From the cell containing the given text, extract its center point as [x, y] coordinate. 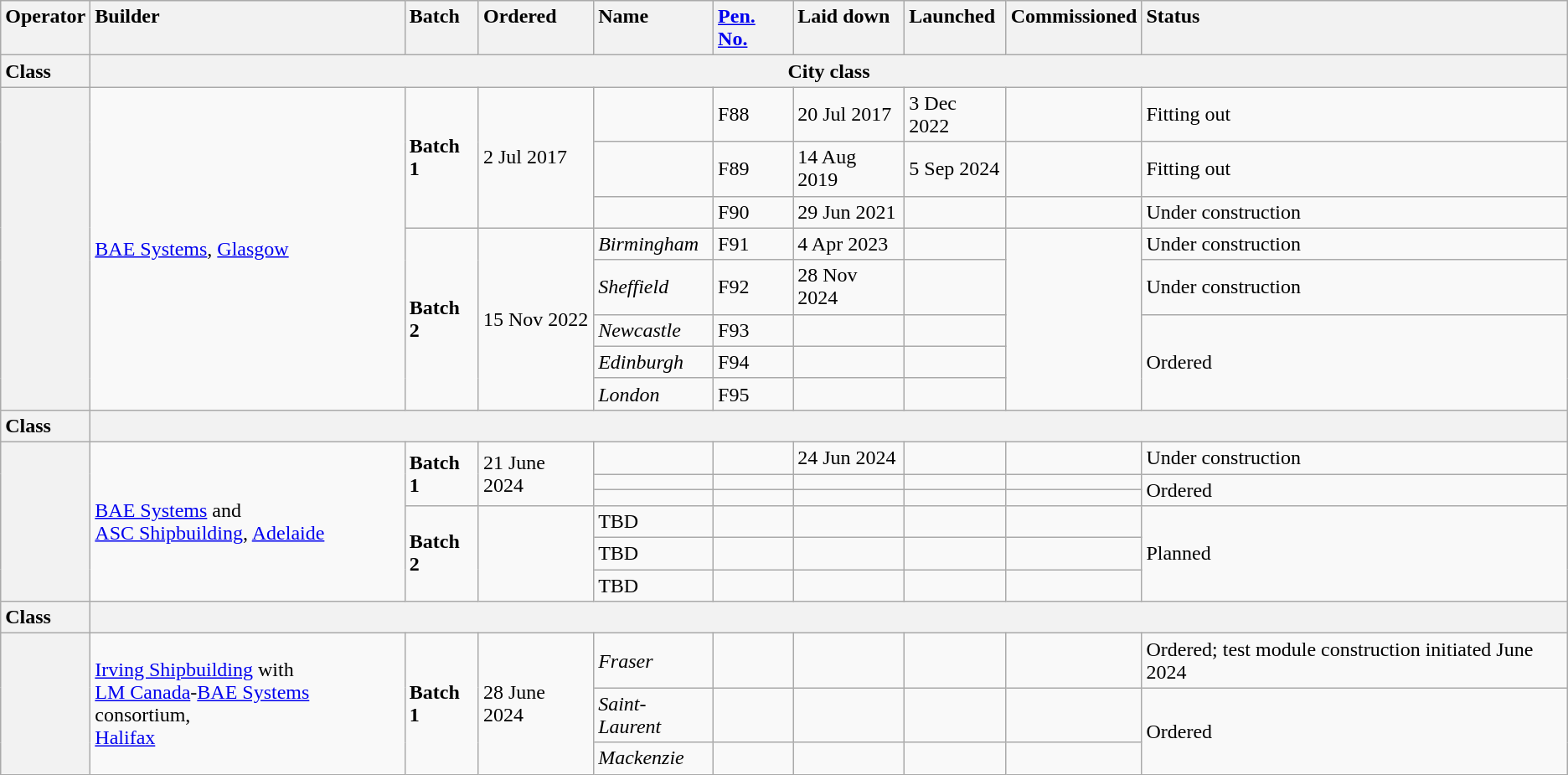
Edinburgh [653, 362]
Status [1354, 28]
Name [653, 28]
Newcastle [653, 330]
Mackenzie [653, 758]
20 Jul 2017 [849, 114]
Batch [441, 28]
F91 [754, 244]
15 Nov 2022 [536, 318]
Laid down [849, 28]
F88 [754, 114]
28 Nov 2024 [849, 287]
28 June 2024 [536, 704]
Launched [955, 28]
F95 [754, 394]
2 Jul 2017 [536, 158]
BAE Systems, Glasgow [248, 249]
Saint-Laurent [653, 716]
21 June 2024 [536, 473]
29 Jun 2021 [849, 212]
Irving Shipbuilding with LM Canada-BAE Systems consortium, Halifax [248, 704]
5 Sep 2024 [955, 169]
BAE Systems and ASC Shipbuilding, Adelaide [248, 521]
Commissioned [1074, 28]
Sheffield [653, 287]
Pen. No. [754, 28]
F89 [754, 169]
4 Apr 2023 [849, 244]
City class [829, 71]
Fraser [653, 660]
Planned [1354, 554]
London [653, 394]
3 Dec 2022 [955, 114]
F90 [754, 212]
Operator [45, 28]
Builder [248, 28]
F93 [754, 330]
14 Aug 2019 [849, 169]
24 Jun 2024 [849, 457]
F94 [754, 362]
F92 [754, 287]
Birmingham [653, 244]
Ordered; test module construction initiated June 2024 [1354, 660]
